Detect which cell encompasses the target text, then output its (x, y) center coordinate. 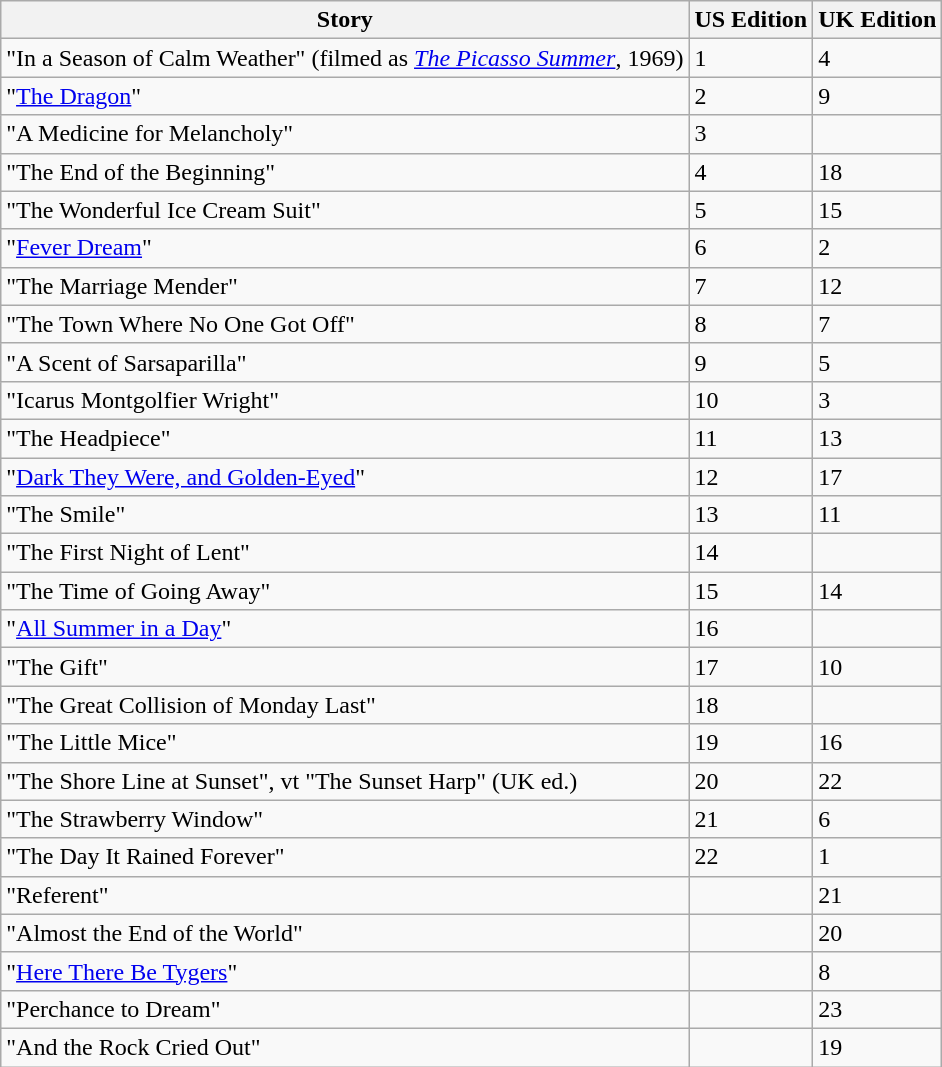
"Fever Dream" (345, 248)
"Dark They Were, and Golden-Eyed" (345, 477)
"The First Night of Lent" (345, 553)
"A Scent of Sarsaparilla" (345, 362)
"The Day It Rained Forever" (345, 857)
"The Headpiece" (345, 438)
"The Smile" (345, 515)
"Almost the End of the World" (345, 933)
Story (345, 20)
"The Marriage Mender" (345, 286)
"A Medicine for Melancholy" (345, 134)
"The Strawberry Window" (345, 819)
"The Great Collision of Monday Last" (345, 705)
23 (878, 1009)
"Icarus Montgolfier Wright" (345, 400)
"The End of the Beginning" (345, 172)
"The Dragon" (345, 96)
"Referent" (345, 895)
"The Gift" (345, 667)
"The Little Mice" (345, 743)
"In a Season of Calm Weather" (filmed as The Picasso Summer, 1969) (345, 58)
"Here There Be Tygers" (345, 971)
UK Edition (878, 20)
"The Wonderful Ice Cream Suit" (345, 210)
"The Time of Going Away" (345, 591)
"The Shore Line at Sunset", vt "The Sunset Harp" (UK ed.) (345, 781)
"The Town Where No One Got Off" (345, 324)
US Edition (751, 20)
"Perchance to Dream" (345, 1009)
"And the Rock Cried Out" (345, 1047)
"All Summer in a Day" (345, 629)
